Pinpoint the cell where the given text exists, returning its (X, Y) midpoint coordinate. 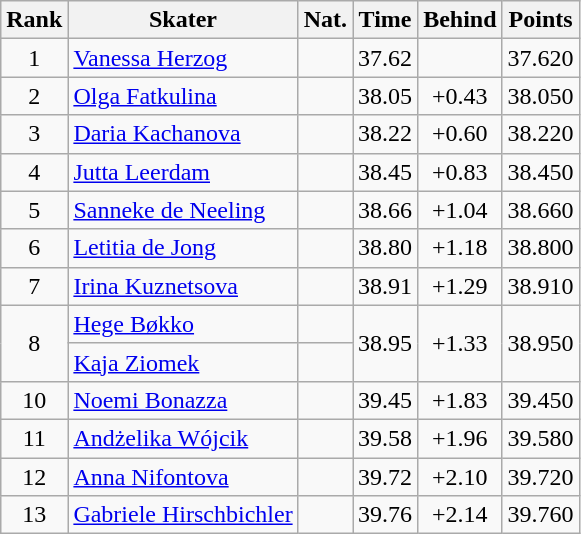
37.62 (386, 58)
+0.60 (460, 134)
39.760 (540, 515)
Time (386, 20)
38.450 (540, 172)
39.58 (386, 438)
Jutta Leerdam (183, 172)
+1.33 (460, 343)
38.05 (386, 96)
Rank (34, 20)
38.45 (386, 172)
38.66 (386, 210)
38.800 (540, 248)
+0.83 (460, 172)
Daria Kachanova (183, 134)
+1.18 (460, 248)
Behind (460, 20)
+1.96 (460, 438)
+1.04 (460, 210)
4 (34, 172)
38.95 (386, 343)
39.72 (386, 477)
5 (34, 210)
38.80 (386, 248)
+2.14 (460, 515)
13 (34, 515)
39.720 (540, 477)
7 (34, 286)
Vanessa Herzog (183, 58)
+2.10 (460, 477)
Noemi Bonazza (183, 400)
38.660 (540, 210)
Letitia de Jong (183, 248)
Olga Fatkulina (183, 96)
38.050 (540, 96)
38.910 (540, 286)
37.620 (540, 58)
10 (34, 400)
38.220 (540, 134)
Anna Nifontova (183, 477)
Andżelika Wójcik (183, 438)
39.45 (386, 400)
3 (34, 134)
38.22 (386, 134)
Sanneke de Neeling (183, 210)
Kaja Ziomek (183, 362)
8 (34, 343)
Points (540, 20)
39.450 (540, 400)
39.76 (386, 515)
+1.83 (460, 400)
11 (34, 438)
38.91 (386, 286)
12 (34, 477)
1 (34, 58)
Hege Bøkko (183, 324)
2 (34, 96)
6 (34, 248)
39.580 (540, 438)
Skater (183, 20)
38.950 (540, 343)
Nat. (325, 20)
Gabriele Hirschbichler (183, 515)
+1.29 (460, 286)
Irina Kuznetsova (183, 286)
+0.43 (460, 96)
